For the text-containing cell, return its midpoint in (X, Y) coordinate format. 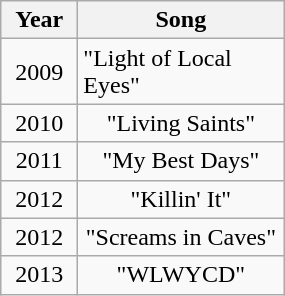
2013 (40, 275)
"Killin' It" (181, 199)
"Light of Local Eyes" (181, 72)
2009 (40, 72)
"Living Saints" (181, 123)
Year (40, 20)
"WLWYCD" (181, 275)
"Screams in Caves" (181, 237)
2011 (40, 161)
Song (181, 20)
2010 (40, 123)
"My Best Days" (181, 161)
